Return (x, y) of the center of cell containing provided text 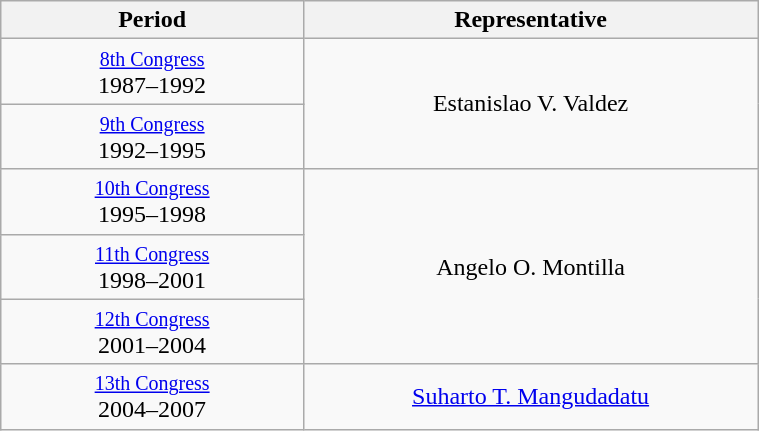
Estanislao V. Valdez (530, 104)
Representative (530, 20)
9th Congress1992–1995 (152, 136)
13th Congress2004–2007 (152, 396)
11th Congress1998–2001 (152, 266)
8th Congress1987–1992 (152, 72)
Angelo O. Montilla (530, 266)
Suharto T. Mangudadatu (530, 396)
Period (152, 20)
12th Congress2001–2004 (152, 332)
10th Congress1995–1998 (152, 202)
